Determine the (x, y) coordinate at the center of the cell enclosing the given text.  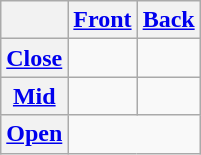
Front (102, 20)
Mid (34, 96)
Open (34, 134)
Close (34, 58)
Back (168, 20)
